Identify which cell holds the provided text, then report its (x, y) central coordinate. 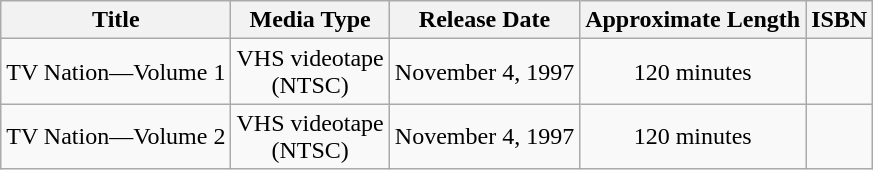
Approximate Length (693, 20)
TV Nation—Volume 2 (116, 136)
Media Type (310, 20)
Title (116, 20)
ISBN (840, 20)
TV Nation—Volume 1 (116, 72)
Release Date (484, 20)
